From the cell containing the given text, extract its center point as [x, y] coordinate. 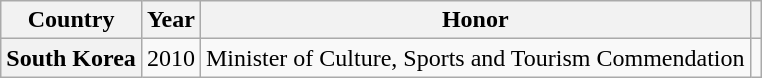
Honor [475, 20]
Country [72, 20]
Minister of Culture, Sports and Tourism Commendation [475, 58]
2010 [170, 58]
Year [170, 20]
South Korea [72, 58]
